Return the [x, y] coordinate for the center point of the cell that contains the specified text.  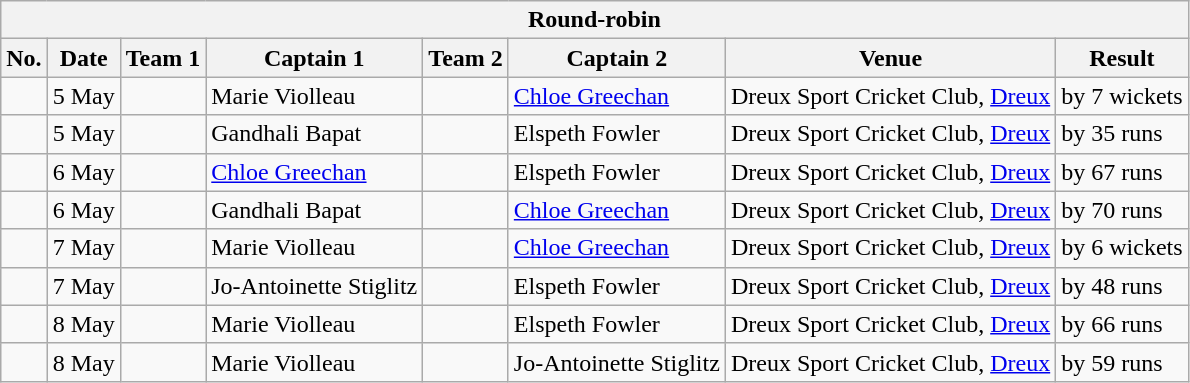
by 35 runs [1122, 134]
by 59 runs [1122, 362]
Team 1 [163, 58]
by 6 wickets [1122, 248]
Venue [890, 58]
Result [1122, 58]
Date [84, 58]
by 70 runs [1122, 210]
Captain 2 [616, 58]
by 48 runs [1122, 286]
Captain 1 [314, 58]
No. [24, 58]
by 7 wickets [1122, 96]
by 67 runs [1122, 172]
by 66 runs [1122, 324]
Team 2 [466, 58]
Round-robin [594, 20]
